Search for the cell housing the specified text and yield its (x, y) center coordinate. 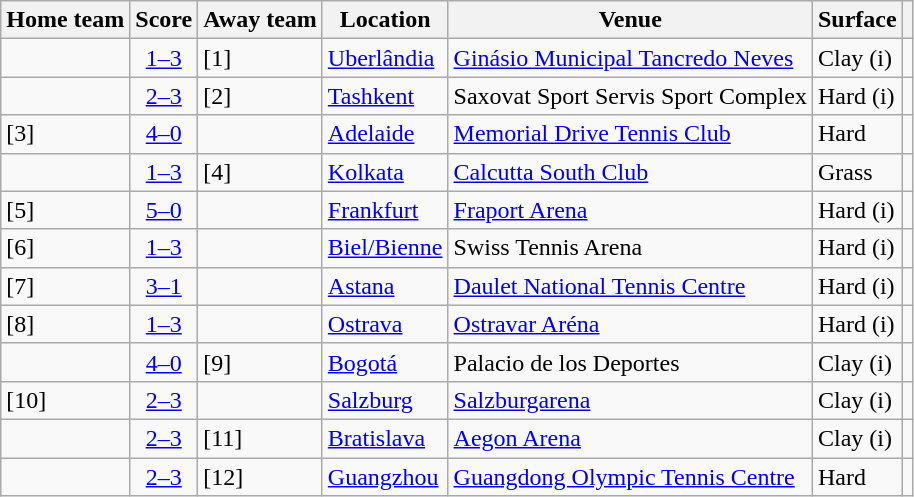
[12] (260, 477)
Ostrava (385, 324)
[11] (260, 438)
Bogotá (385, 362)
Bratislava (385, 438)
Grass (857, 172)
Frankfurt (385, 210)
Venue (630, 20)
Salzburg (385, 400)
[5] (66, 210)
Saxovat Sport Servis Sport Complex (630, 96)
Calcutta South Club (630, 172)
[4] (260, 172)
Ostravar Aréna (630, 324)
3–1 (164, 286)
Fraport Arena (630, 210)
[9] (260, 362)
[7] (66, 286)
Tashkent (385, 96)
Location (385, 20)
Adelaide (385, 134)
Uberlândia (385, 58)
[8] (66, 324)
[3] (66, 134)
Surface (857, 20)
[10] (66, 400)
5–0 (164, 210)
Aegon Arena (630, 438)
Kolkata (385, 172)
[1] (260, 58)
Home team (66, 20)
Guangdong Olympic Tennis Centre (630, 477)
Away team (260, 20)
Biel/Bienne (385, 248)
Guangzhou (385, 477)
[2] (260, 96)
Ginásio Municipal Tancredo Neves (630, 58)
Astana (385, 286)
Salzburgarena (630, 400)
Daulet National Tennis Centre (630, 286)
Score (164, 20)
[6] (66, 248)
Memorial Drive Tennis Club (630, 134)
Swiss Tennis Arena (630, 248)
Palacio de los Deportes (630, 362)
